Return the [X, Y] coordinate for the center point of the cell that contains the specified text.  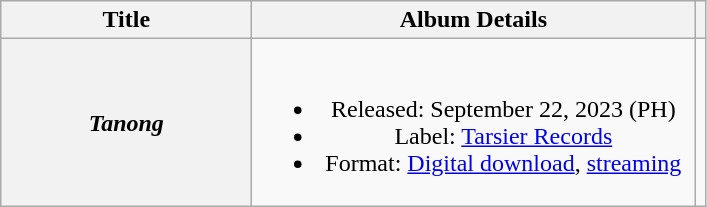
Title [126, 20]
Released: September 22, 2023 (PH)Label: Tarsier RecordsFormat: Digital download, streaming [474, 122]
Tanong [126, 122]
Album Details [474, 20]
